Output the (X, Y) coordinate of the center of the cell containing the given text.  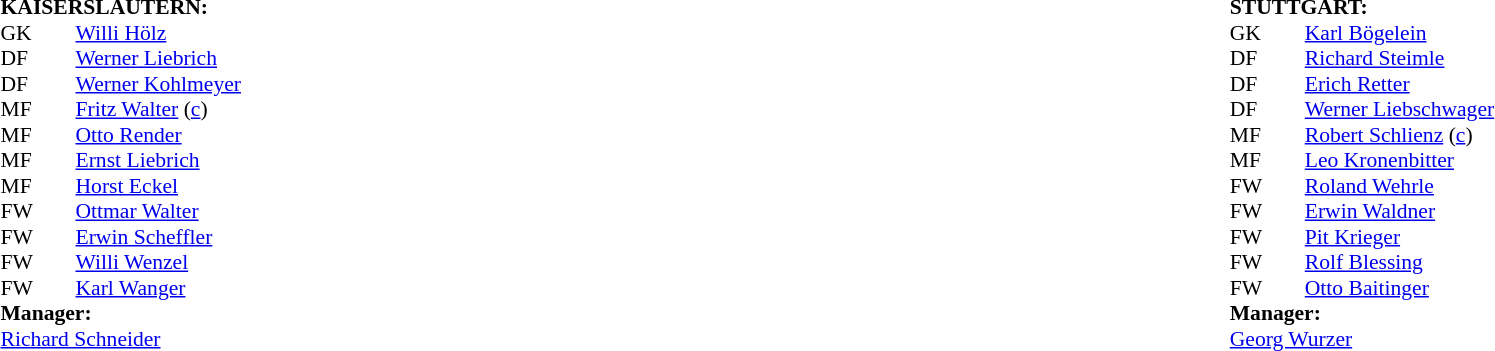
Karl Wanger (226, 288)
Horst Eckel (226, 186)
Otto Render (226, 135)
Willi Hölz (226, 33)
Werner Kohlmeyer (226, 84)
Werner Liebrich (226, 59)
Willi Wenzel (226, 263)
Ottmar Walter (226, 211)
Manager: (188, 313)
Ernst Liebrich (226, 161)
Erwin Scheffler (226, 237)
Fritz Walter (c) (226, 109)
